From the cell containing the given text, extract its center point as [x, y] coordinate. 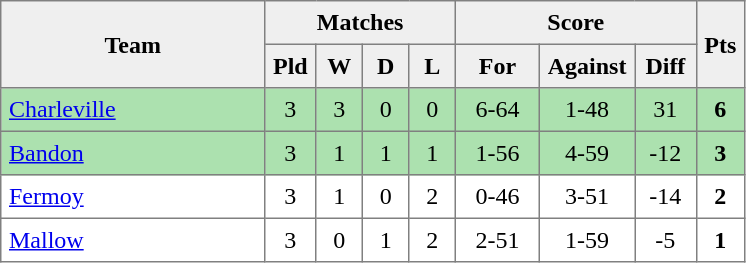
For [497, 66]
31 [666, 110]
Team [133, 44]
1-56 [497, 153]
Matches [360, 23]
Pts [720, 44]
Score [576, 23]
Mallow [133, 240]
Pld [290, 66]
Bandon [133, 153]
0-46 [497, 197]
D [385, 66]
4-59 [586, 153]
6-64 [497, 110]
Diff [666, 66]
2-51 [497, 240]
-14 [666, 197]
W [339, 66]
1-59 [586, 240]
Against [586, 66]
3-51 [586, 197]
-12 [666, 153]
Fermoy [133, 197]
-5 [666, 240]
1-48 [586, 110]
Charleville [133, 110]
6 [720, 110]
L [432, 66]
